Find where the given text appears and provide that cell's center as (x, y) coordinate. 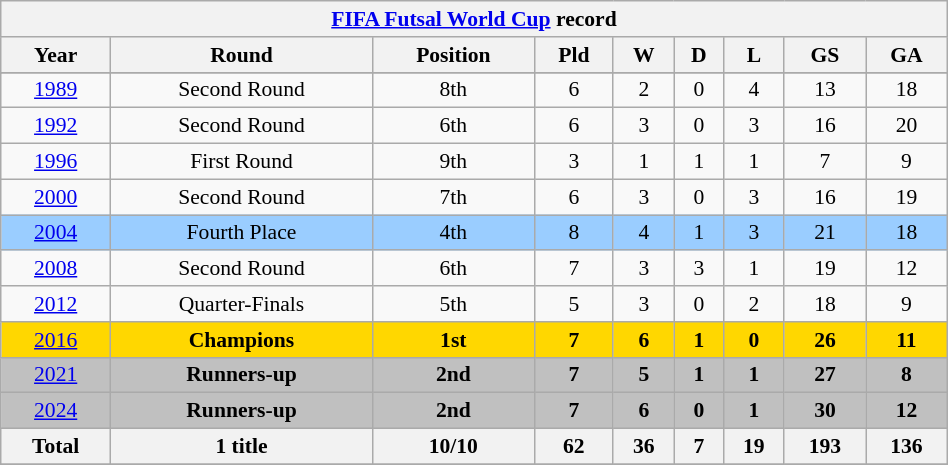
4th (453, 233)
GA (907, 55)
62 (574, 447)
20 (907, 126)
36 (644, 447)
FIFA Futsal World Cup record (474, 19)
Champions (242, 340)
2012 (56, 304)
Year (56, 55)
1 title (242, 447)
5th (453, 304)
136 (907, 447)
D (698, 55)
11 (907, 340)
First Round (242, 162)
Round (242, 55)
2000 (56, 197)
21 (824, 233)
193 (824, 447)
2016 (56, 340)
2004 (56, 233)
Total (56, 447)
1992 (56, 126)
26 (824, 340)
Position (453, 55)
L (754, 55)
9th (453, 162)
GS (824, 55)
Pld (574, 55)
1st (453, 340)
10/10 (453, 447)
27 (824, 375)
W (644, 55)
Quarter-Finals (242, 304)
2021 (56, 375)
8th (453, 90)
2008 (56, 269)
13 (824, 90)
2024 (56, 411)
1996 (56, 162)
30 (824, 411)
Fourth Place (242, 233)
1989 (56, 90)
7th (453, 197)
